Capture the cell that displays the provided text and extract its [x, y] central coordinate. 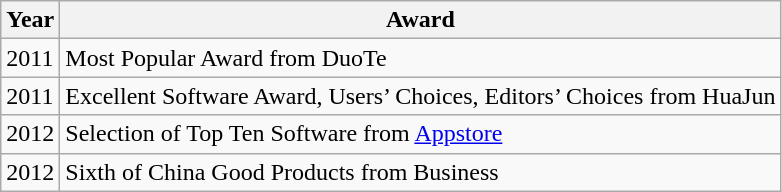
Year [30, 20]
Selection of Top Ten Software from Appstore [420, 134]
Most Popular Award from DuoTe [420, 58]
Excellent Software Award, Users’ Choices, Editors’ Choices from HuaJun [420, 96]
Sixth of China Good Products from Business [420, 172]
Award [420, 20]
